Extract the [X, Y] coordinate from the center of the cell holding the provided text.  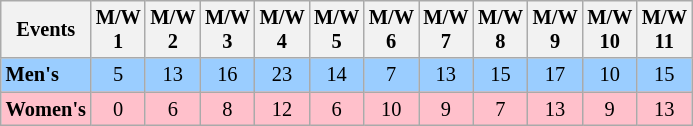
M/W 5 [336, 29]
M/W 10 [610, 29]
M/W 8 [500, 29]
12 [282, 109]
M/W 9 [556, 29]
M/W 7 [446, 29]
17 [556, 75]
M/W 6 [392, 29]
8 [228, 109]
14 [336, 75]
Women's [46, 109]
M/W 1 [118, 29]
M/W 2 [172, 29]
5 [118, 75]
M/W 4 [282, 29]
M/W 3 [228, 29]
Events [46, 29]
16 [228, 75]
Men's [46, 75]
23 [282, 75]
M/W 11 [664, 29]
0 [118, 109]
